Return (X, Y) of the center of cell containing provided text 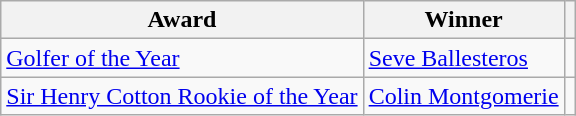
Seve Ballesteros (464, 58)
Golfer of the Year (182, 58)
Award (182, 20)
Sir Henry Cotton Rookie of the Year (182, 96)
Winner (464, 20)
Colin Montgomerie (464, 96)
